For the text-containing cell, return its midpoint in (x, y) coordinate format. 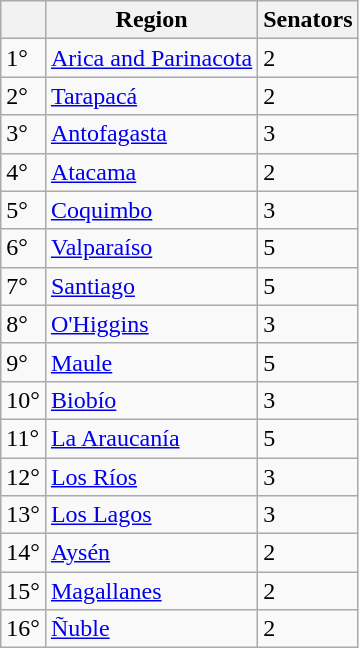
O'Higgins (151, 324)
Valparaíso (151, 248)
12° (24, 477)
5° (24, 210)
6° (24, 248)
8° (24, 324)
15° (24, 591)
Senators (308, 20)
1° (24, 58)
16° (24, 629)
4° (24, 172)
Los Lagos (151, 515)
11° (24, 438)
14° (24, 553)
13° (24, 515)
2° (24, 96)
9° (24, 362)
10° (24, 400)
Biobío (151, 400)
Los Ríos (151, 477)
Atacama (151, 172)
Tarapacá (151, 96)
Antofagasta (151, 134)
La Araucanía (151, 438)
Santiago (151, 286)
Coquimbo (151, 210)
Arica and Parinacota (151, 58)
Maule (151, 362)
Ñuble (151, 629)
Region (151, 20)
3° (24, 134)
7° (24, 286)
Magallanes (151, 591)
Aysén (151, 553)
